Find where the given text appears and provide that cell's center as [X, Y] coordinate. 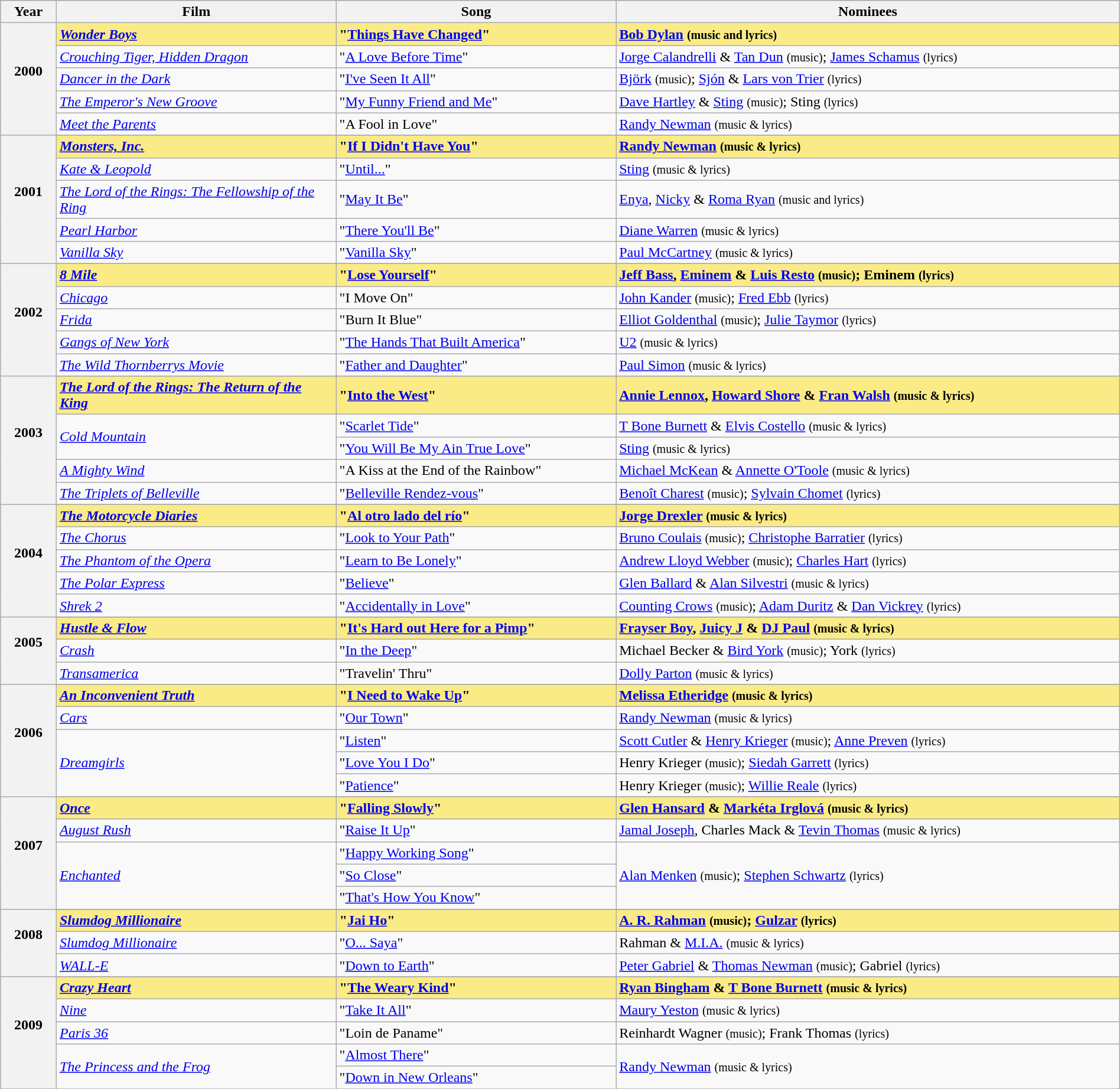
The Polar Express [196, 583]
Nominees [868, 12]
The Princess and the Frog [196, 1067]
"Vanilla Sky" [476, 252]
T Bone Burnett & Elvis Costello (music & lyrics) [868, 426]
Dolly Parton (music & lyrics) [868, 673]
"You Will Be My Ain True Love" [476, 448]
The Lord of the Rings: The Return of the King [196, 396]
Scott Cutler & Henry Krieger (music); Anne Preven (lyrics) [868, 741]
2001 [28, 200]
Rahman & M.I.A. (music & lyrics) [868, 943]
Annie Lennox, Howard Shore & Fran Walsh (music & lyrics) [868, 396]
Meet the Parents [196, 124]
"The Weary Kind" [476, 987]
Benoît Charest (music); Sylvain Chomet (lyrics) [868, 493]
2000 [28, 79]
2008 [28, 943]
Nine [196, 1010]
"Lose Yourself" [476, 275]
Frayser Boy, Juicy J & DJ Paul (music & lyrics) [868, 628]
Ryan Bingham & T Bone Burnett (music & lyrics) [868, 987]
Jorge Drexler (music & lyrics) [868, 516]
"Al otro lado del río" [476, 516]
Gangs of New York [196, 343]
"Loin de Paname" [476, 1033]
2003 [28, 441]
"The Hands That Built America" [476, 343]
"Until..." [476, 169]
"Happy Working Song" [476, 853]
"A Fool in Love" [476, 124]
2007 [28, 853]
8 Mile [196, 275]
Wonder Boys [196, 34]
"Believe" [476, 583]
Michael McKean & Annette O'Toole (music & lyrics) [868, 471]
Dreamgirls [196, 763]
Song [476, 12]
The Lord of the Rings: The Fellowship of the Ring [196, 200]
Counting Crows (music); Adam Duritz & Dan Vickrey (lyrics) [868, 605]
A. R. Rahman (music); Gulzar (lyrics) [868, 920]
"Our Town" [476, 718]
"Things Have Changed" [476, 34]
"Accidentally in Love" [476, 605]
Once [196, 808]
Jamal Joseph, Charles Mack & Tevin Thomas (music & lyrics) [868, 830]
"Scarlet Tide" [476, 426]
Bob Dylan (music and lyrics) [868, 34]
Paul McCartney (music & lyrics) [868, 252]
Vanilla Sky [196, 252]
"So Close" [476, 875]
"I Move On" [476, 297]
"It's Hard out Here for a Pimp" [476, 628]
Glen Hansard & Markéta Irglová (music & lyrics) [868, 808]
Monsters, Inc. [196, 146]
An Inconvenient Truth [196, 696]
2006 [28, 741]
"My Funny Friend and Me" [476, 102]
The Wild Thornberrys Movie [196, 365]
Maury Yeston (music & lyrics) [868, 1010]
Andrew Lloyd Webber (music); Charles Hart (lyrics) [868, 560]
"That's How You Know" [476, 898]
"In the Deep" [476, 650]
Paris 36 [196, 1033]
"If I Didn't Have You" [476, 146]
Jorge Calandrelli & Tan Dun (music); James Schamus (lyrics) [868, 57]
Peter Gabriel & Thomas Newman (music); Gabriel (lyrics) [868, 965]
Diane Warren (music & lyrics) [868, 230]
"Love You I Do" [476, 763]
Elliot Goldenthal (music); Julie Taymor (lyrics) [868, 320]
2002 [28, 319]
Frida [196, 320]
The Emperor's New Groove [196, 102]
Kate & Leopold [196, 169]
Hustle & Flow [196, 628]
Henry Krieger (music); Siedah Garrett (lyrics) [868, 763]
Björk (music); Sjón & Lars von Trier (lyrics) [868, 79]
Dancer in the Dark [196, 79]
Michael Becker & Bird York (music); York (lyrics) [868, 650]
2004 [28, 560]
"Into the West" [476, 396]
Dave Hartley & Sting (music); Sting (lyrics) [868, 102]
"Down in New Orleans" [476, 1078]
Crash [196, 650]
"O... Saya" [476, 943]
"Almost There" [476, 1055]
"Patience" [476, 785]
"I've Seen It All" [476, 79]
Paul Simon (music & lyrics) [868, 365]
WALL-E [196, 965]
"Take It All" [476, 1010]
"Down to Earth" [476, 965]
"Jai Ho" [476, 920]
"Raise It Up" [476, 830]
Pearl Harbor [196, 230]
The Phantom of the Opera [196, 560]
The Motorcycle Diaries [196, 516]
Bruno Coulais (music); Christophe Barratier (lyrics) [868, 538]
Cars [196, 718]
Reinhardt Wagner (music); Frank Thomas (lyrics) [868, 1033]
Glen Ballard & Alan Silvestri (music & lyrics) [868, 583]
Alan Menken (music); Stephen Schwartz (lyrics) [868, 875]
Transamerica [196, 673]
John Kander (music); Fred Ebb (lyrics) [868, 297]
"Look to Your Path" [476, 538]
"Father and Daughter" [476, 365]
"Falling Slowly" [476, 808]
"Travelin' Thru" [476, 673]
Jeff Bass, Eminem & Luis Resto (music); Eminem (lyrics) [868, 275]
"May It Be" [476, 200]
A Mighty Wind [196, 471]
Enchanted [196, 875]
Henry Krieger (music); Willie Reale (lyrics) [868, 785]
"Listen" [476, 741]
"I Need to Wake Up" [476, 696]
"There You'll Be" [476, 230]
"Learn to Be Lonely" [476, 560]
"Burn It Blue" [476, 320]
"A Love Before Time" [476, 57]
Year [28, 12]
U2 (music & lyrics) [868, 343]
Crazy Heart [196, 987]
2005 [28, 650]
Enya, Nicky & Roma Ryan (music and lyrics) [868, 200]
The Triplets of Belleville [196, 493]
"A Kiss at the End of the Rainbow" [476, 471]
Shrek 2 [196, 605]
August Rush [196, 830]
Film [196, 12]
2009 [28, 1032]
Melissa Etheridge (music & lyrics) [868, 696]
The Chorus [196, 538]
Chicago [196, 297]
Cold Mountain [196, 437]
"Belleville Rendez-vous" [476, 493]
Crouching Tiger, Hidden Dragon [196, 57]
